Output the [X, Y] coordinate of the center of the cell containing the given text.  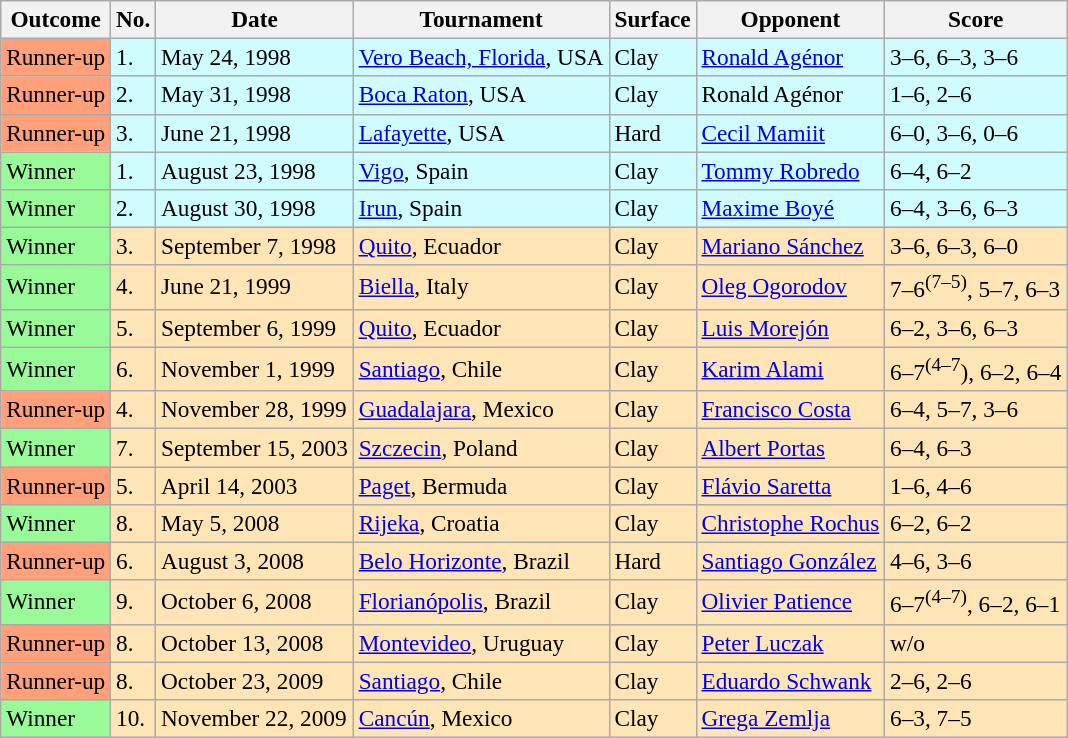
6–7(4–7), 6–2, 6–4 [976, 369]
June 21, 1998 [255, 133]
August 23, 1998 [255, 170]
6–7(4–7), 6–2, 6–1 [976, 602]
September 6, 1999 [255, 328]
7–6(7–5), 5–7, 6–3 [976, 287]
November 28, 1999 [255, 410]
September 15, 2003 [255, 447]
Biella, Italy [481, 287]
June 21, 1999 [255, 287]
Rijeka, Croatia [481, 523]
August 3, 2008 [255, 561]
6–2, 3–6, 6–3 [976, 328]
Tournament [481, 19]
Montevideo, Uruguay [481, 643]
7. [134, 447]
Belo Horizonte, Brazil [481, 561]
November 22, 2009 [255, 718]
Vigo, Spain [481, 170]
May 24, 1998 [255, 57]
Tommy Robredo [790, 170]
Karim Alami [790, 369]
September 7, 1998 [255, 246]
August 30, 1998 [255, 208]
w/o [976, 643]
6–4, 6–2 [976, 170]
Albert Portas [790, 447]
Score [976, 19]
6–2, 6–2 [976, 523]
Luis Morejón [790, 328]
Cancún, Mexico [481, 718]
Maxime Boyé [790, 208]
Surface [652, 19]
1–6, 2–6 [976, 95]
Guadalajara, Mexico [481, 410]
6–4, 6–3 [976, 447]
November 1, 1999 [255, 369]
Outcome [56, 19]
Grega Zemlja [790, 718]
Vero Beach, Florida, USA [481, 57]
9. [134, 602]
6–4, 5–7, 3–6 [976, 410]
Flávio Saretta [790, 485]
April 14, 2003 [255, 485]
Opponent [790, 19]
Mariano Sánchez [790, 246]
Christophe Rochus [790, 523]
Oleg Ogorodov [790, 287]
Lafayette, USA [481, 133]
Francisco Costa [790, 410]
1–6, 4–6 [976, 485]
2–6, 2–6 [976, 680]
October 6, 2008 [255, 602]
3–6, 6–3, 6–0 [976, 246]
Cecil Mamiit [790, 133]
Eduardo Schwank [790, 680]
October 13, 2008 [255, 643]
No. [134, 19]
May 31, 1998 [255, 95]
3–6, 6–3, 3–6 [976, 57]
Paget, Bermuda [481, 485]
Olivier Patience [790, 602]
Boca Raton, USA [481, 95]
Date [255, 19]
10. [134, 718]
Florianópolis, Brazil [481, 602]
Irun, Spain [481, 208]
6–4, 3–6, 6–3 [976, 208]
4–6, 3–6 [976, 561]
Santiago González [790, 561]
Szczecin, Poland [481, 447]
October 23, 2009 [255, 680]
6–0, 3–6, 0–6 [976, 133]
May 5, 2008 [255, 523]
Peter Luczak [790, 643]
6–3, 7–5 [976, 718]
